Find where the given text appears and provide that cell's center as (X, Y) coordinate. 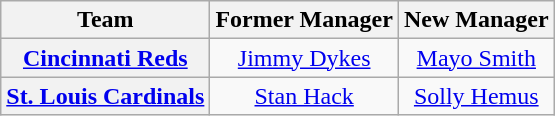
Team (106, 20)
Solly Hemus (476, 96)
Stan Hack (304, 96)
New Manager (476, 20)
Mayo Smith (476, 58)
Cincinnati Reds (106, 58)
Jimmy Dykes (304, 58)
Former Manager (304, 20)
St. Louis Cardinals (106, 96)
